Scan for the cell matching the given text and deliver its (X, Y) coordinate at center. 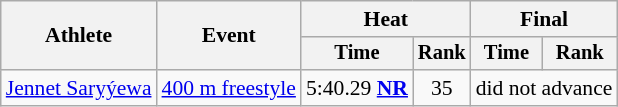
Final (544, 19)
400 m freestyle (229, 88)
Athlete (79, 36)
5:40.29 NR (357, 88)
Heat (386, 19)
Jennet Saryýewa (79, 88)
did not advance (544, 88)
Event (229, 36)
35 (442, 88)
